Pinpoint the cell where the given text exists, returning its [X, Y] midpoint coordinate. 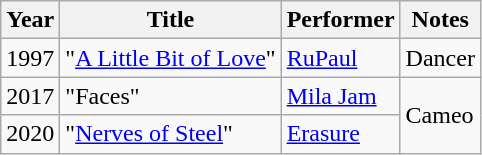
Year [30, 20]
"Faces" [170, 96]
2017 [30, 96]
RuPaul [340, 58]
Erasure [340, 134]
2020 [30, 134]
Notes [440, 20]
"Nerves of Steel" [170, 134]
Performer [340, 20]
1997 [30, 58]
Mila Jam [340, 96]
Title [170, 20]
Cameo [440, 115]
Dancer [440, 58]
"A Little Bit of Love" [170, 58]
